Extract the [X, Y] coordinate from the center of the cell holding the provided text.  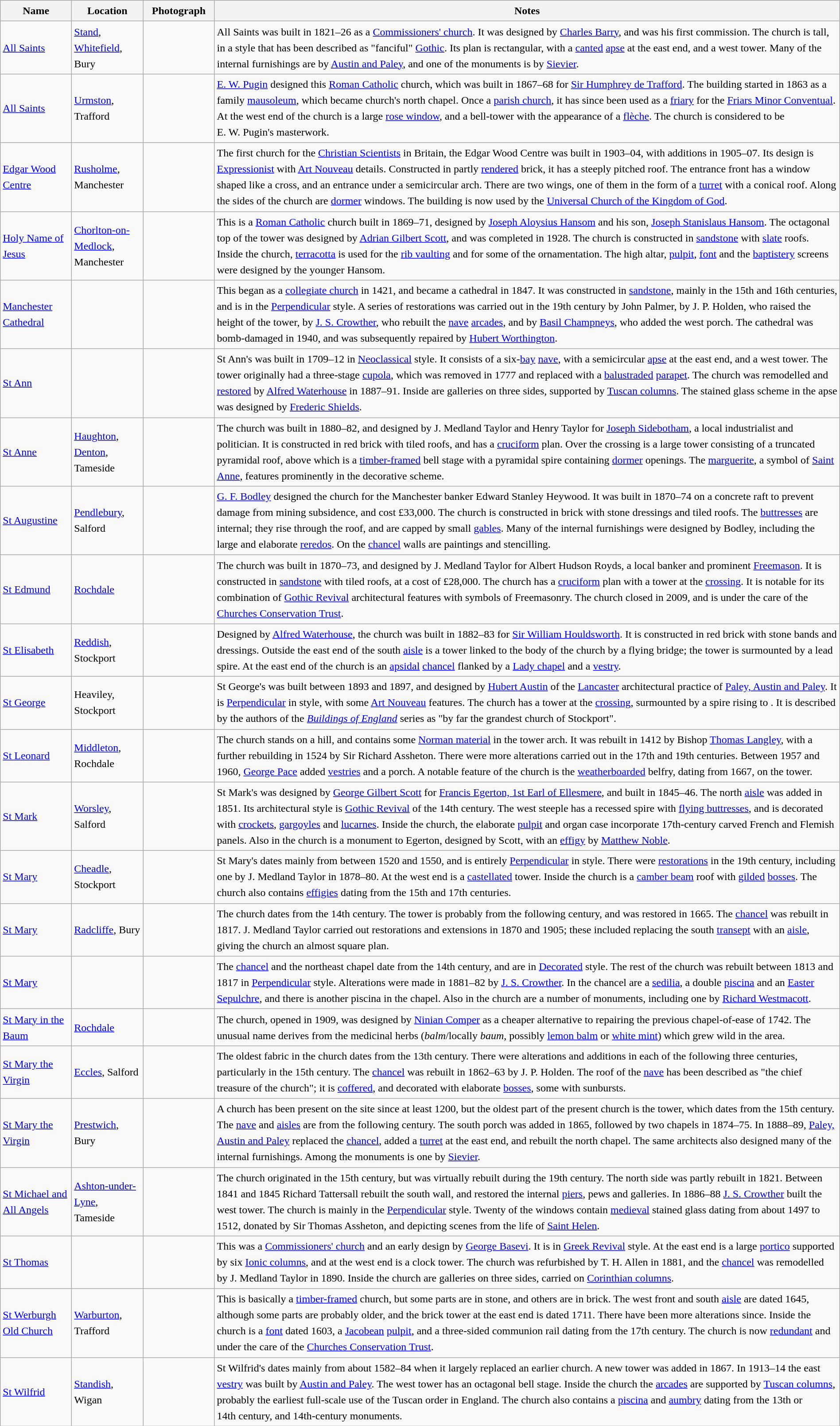
Location [107, 11]
St Thomas [36, 1262]
St Wilfrid [36, 1391]
Holy Name of Jesus [36, 245]
Worsley, Salford [107, 816]
Ashton-under-Lyne, Tameside [107, 1202]
Warburton, Trafford [107, 1323]
St Ann [36, 383]
Notes [527, 11]
Standish, Wigan [107, 1391]
Eccles, Salford [107, 1072]
Name [36, 11]
Photograph [179, 11]
St Mary in the Baum [36, 1027]
Middleton, Rochdale [107, 756]
St Werburgh Old Church [36, 1323]
Haughton, Denton, Tameside [107, 452]
St Elisabeth [36, 650]
Manchester Cathedral [36, 315]
Prestwich, Bury [107, 1133]
Pendlebury, Salford [107, 520]
Rusholme, Manchester [107, 177]
St Leonard [36, 756]
Edgar Wood Centre [36, 177]
Urmston, Trafford [107, 108]
Heaviley, Stockport [107, 703]
Reddish, Stockport [107, 650]
Stand, Whitefield, Bury [107, 48]
Radcliffe, Bury [107, 930]
St Anne [36, 452]
St George [36, 703]
St Mark [36, 816]
Cheadle, Stockport [107, 877]
St Edmund [36, 589]
St Augustine [36, 520]
Chorlton-on-Medlock, Manchester [107, 245]
St Michael and All Angels [36, 1202]
